Determine the (X, Y) coordinate at the center of the cell enclosing the given text.  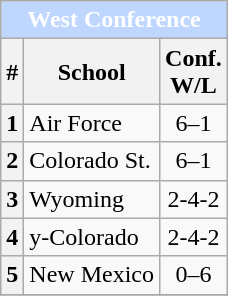
School (92, 72)
Wyoming (92, 199)
3 (12, 199)
West Conference (114, 20)
Colorado St. (92, 161)
4 (12, 237)
# (12, 72)
5 (12, 275)
y-Colorado (92, 237)
0–6 (194, 275)
2 (12, 161)
1 (12, 123)
Conf. W/L (194, 72)
New Mexico (92, 275)
Air Force (92, 123)
